Capture the cell that displays the provided text and extract its (X, Y) central coordinate. 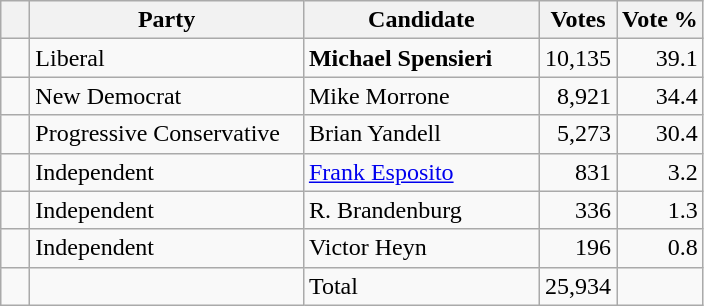
34.4 (660, 96)
Total (421, 286)
R. Brandenburg (421, 210)
25,934 (578, 286)
Candidate (421, 20)
3.2 (660, 172)
Brian Yandell (421, 134)
336 (578, 210)
Progressive Conservative (167, 134)
1.3 (660, 210)
831 (578, 172)
Party (167, 20)
Michael Spensieri (421, 58)
8,921 (578, 96)
Mike Morrone (421, 96)
Vote % (660, 20)
Frank Esposito (421, 172)
10,135 (578, 58)
New Democrat (167, 96)
Votes (578, 20)
30.4 (660, 134)
Victor Heyn (421, 248)
5,273 (578, 134)
196 (578, 248)
39.1 (660, 58)
Liberal (167, 58)
0.8 (660, 248)
